Return [X, Y] of the center of cell containing provided text 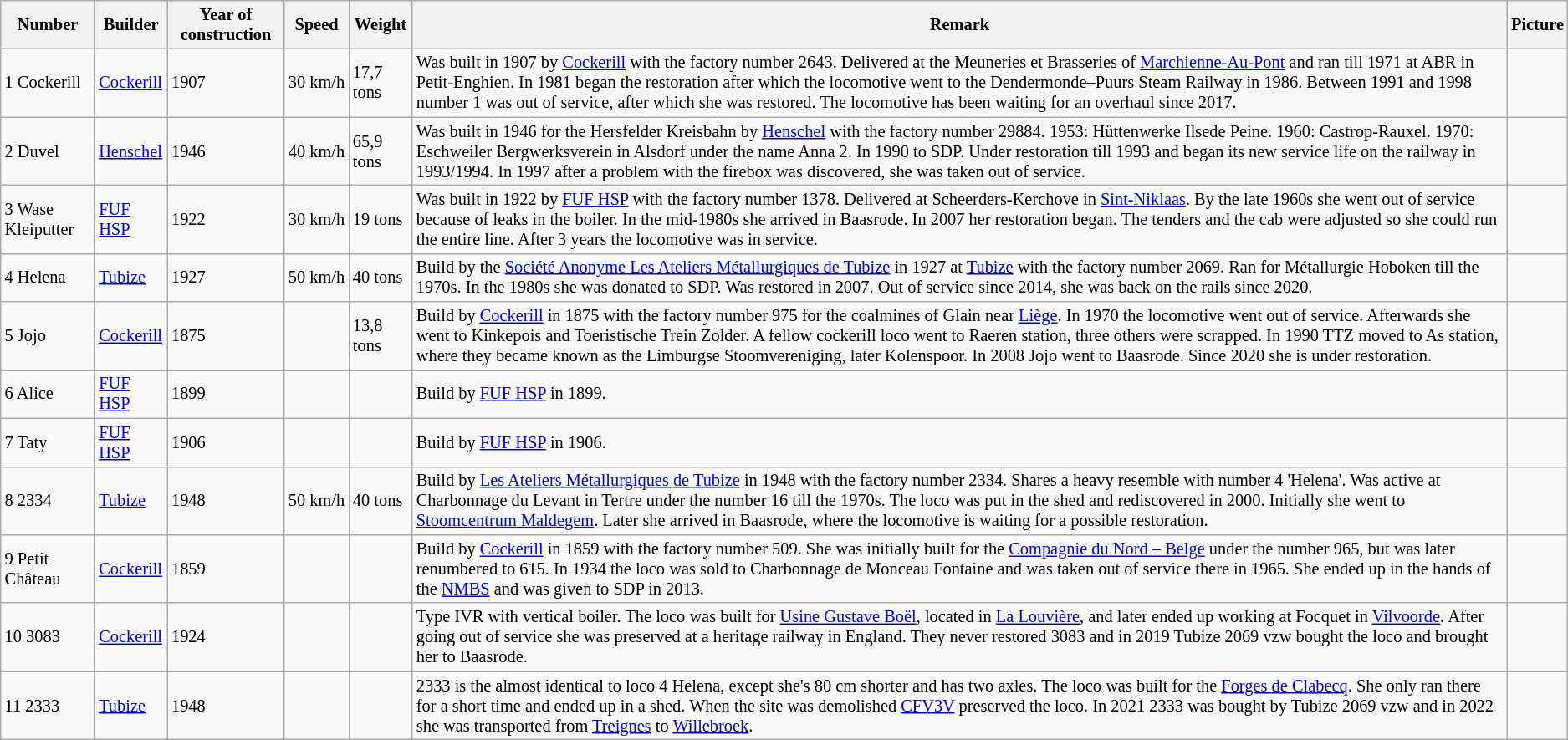
5 Jojo [49, 336]
Henschel [130, 151]
6 Alice [49, 394]
19 tons [381, 219]
65,9 tons [381, 151]
Build by FUF HSP in 1899. [960, 394]
17,7 tons [381, 83]
2 Duvel [49, 151]
13,8 tons [381, 336]
Number [49, 24]
1907 [226, 83]
Year of construction [226, 24]
1899 [226, 394]
1922 [226, 219]
1924 [226, 637]
40 km/h [316, 151]
3 Wase Kleiputter [49, 219]
4 Helena [49, 278]
Speed [316, 24]
Builder [130, 24]
1927 [226, 278]
Build by FUF HSP in 1906. [960, 442]
11 2333 [49, 706]
1859 [226, 569]
9 Petit Château [49, 569]
Remark [960, 24]
1906 [226, 442]
1946 [226, 151]
7 Taty [49, 442]
Picture [1537, 24]
1 Cockerill [49, 83]
8 2334 [49, 501]
10 3083 [49, 637]
Weight [381, 24]
1875 [226, 336]
